Identify which cell holds the provided text, then report its (X, Y) central coordinate. 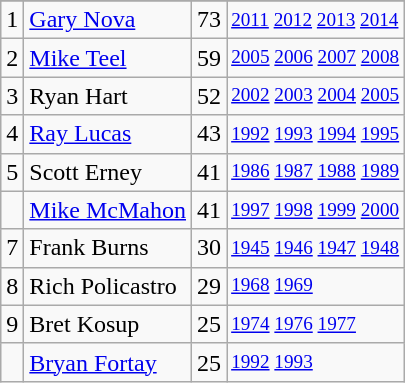
Scott Erney (108, 172)
30 (210, 248)
Mike Teel (108, 58)
2 (12, 58)
59 (210, 58)
1997 1998 1999 2000 (316, 210)
4 (12, 134)
7 (12, 248)
2002 2003 2004 2005 (316, 96)
Gary Nova (108, 20)
1974 1976 1977 (316, 324)
Rich Policastro (108, 286)
5 (12, 172)
1968 1969 (316, 286)
73 (210, 20)
Ryan Hart (108, 96)
29 (210, 286)
Mike McMahon (108, 210)
1986 1987 1988 1989 (316, 172)
52 (210, 96)
3 (12, 96)
Bryan Fortay (108, 362)
1992 1993 (316, 362)
9 (12, 324)
Bret Kosup (108, 324)
2011 2012 2013 2014 (316, 20)
1992 1993 1994 1995 (316, 134)
2005 2006 2007 2008 (316, 58)
43 (210, 134)
1 (12, 20)
8 (12, 286)
Frank Burns (108, 248)
Ray Lucas (108, 134)
1945 1946 1947 1948 (316, 248)
